Find where the given text appears and provide that cell's center as (X, Y) coordinate. 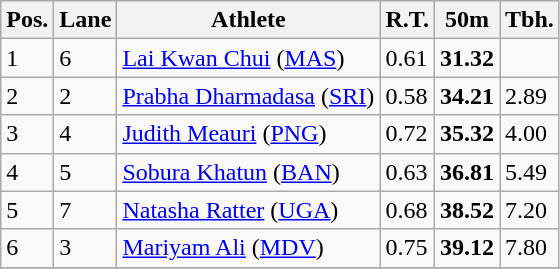
36.81 (468, 172)
Natasha Ratter (UGA) (248, 210)
0.63 (408, 172)
34.21 (468, 96)
Sobura Khatun (BAN) (248, 172)
0.61 (408, 58)
Tbh. (530, 20)
Judith Meauri (PNG) (248, 134)
31.32 (468, 58)
38.52 (468, 210)
1 (28, 58)
35.32 (468, 134)
2.89 (530, 96)
39.12 (468, 248)
Mariyam Ali (MDV) (248, 248)
R.T. (408, 20)
Athlete (248, 20)
4.00 (530, 134)
7 (86, 210)
5.49 (530, 172)
Lai Kwan Chui (MAS) (248, 58)
Prabha Dharmadasa (SRI) (248, 96)
0.75 (408, 248)
Lane (86, 20)
7.20 (530, 210)
Pos. (28, 20)
0.72 (408, 134)
0.58 (408, 96)
0.68 (408, 210)
7.80 (530, 248)
50m (468, 20)
